Locate the cell with the specified text and output its (X, Y) center coordinate. 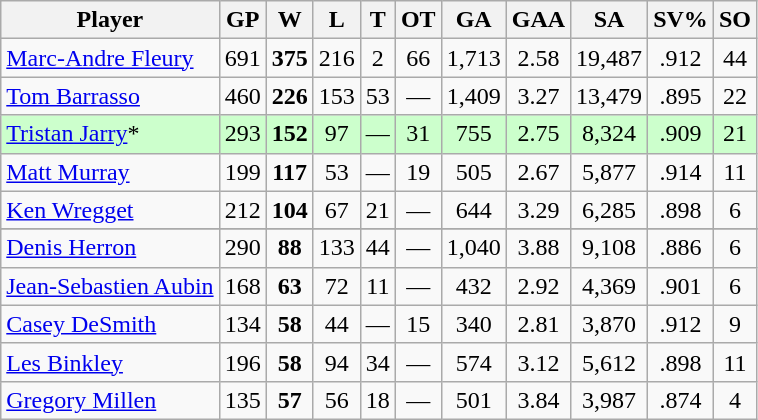
505 (474, 172)
133 (336, 248)
.901 (681, 286)
SA (610, 20)
460 (242, 96)
8,324 (610, 134)
15 (418, 324)
57 (290, 400)
3,870 (610, 324)
SO (734, 20)
3.27 (538, 96)
Tristan Jarry* (110, 134)
375 (290, 58)
Les Binkley (110, 362)
Player (110, 20)
1,040 (474, 248)
152 (290, 134)
19,487 (610, 58)
574 (474, 362)
L (336, 20)
153 (336, 96)
135 (242, 400)
GA (474, 20)
4,369 (610, 286)
34 (378, 362)
5,877 (610, 172)
691 (242, 58)
1,409 (474, 96)
212 (242, 210)
2 (378, 58)
168 (242, 286)
644 (474, 210)
W (290, 20)
18 (378, 400)
97 (336, 134)
31 (418, 134)
Denis Herron (110, 248)
SV% (681, 20)
755 (474, 134)
117 (290, 172)
340 (474, 324)
2.81 (538, 324)
216 (336, 58)
104 (290, 210)
Jean-Sebastien Aubin (110, 286)
2.67 (538, 172)
Marc-Andre Fleury (110, 58)
293 (242, 134)
Gregory Millen (110, 400)
63 (290, 286)
199 (242, 172)
19 (418, 172)
3.29 (538, 210)
OT (418, 20)
.874 (681, 400)
66 (418, 58)
Matt Murray (110, 172)
94 (336, 362)
Tom Barrasso (110, 96)
3.12 (538, 362)
Ken Wregget (110, 210)
88 (290, 248)
290 (242, 248)
Casey DeSmith (110, 324)
67 (336, 210)
22 (734, 96)
501 (474, 400)
.886 (681, 248)
GP (242, 20)
1,713 (474, 58)
.895 (681, 96)
56 (336, 400)
72 (336, 286)
6,285 (610, 210)
9,108 (610, 248)
9 (734, 324)
13,479 (610, 96)
2.92 (538, 286)
5,612 (610, 362)
3,987 (610, 400)
2.58 (538, 58)
.914 (681, 172)
3.84 (538, 400)
T (378, 20)
.909 (681, 134)
GAA (538, 20)
432 (474, 286)
226 (290, 96)
3.88 (538, 248)
134 (242, 324)
4 (734, 400)
196 (242, 362)
2.75 (538, 134)
